Search for the cell housing the specified text and yield its [x, y] center coordinate. 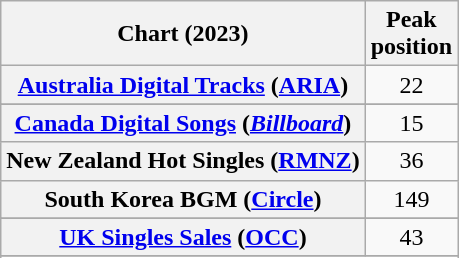
UK Singles Sales (OCC) [183, 237]
36 [411, 161]
South Korea BGM (Circle) [183, 199]
Canada Digital Songs (Billboard) [183, 123]
22 [411, 85]
149 [411, 199]
43 [411, 237]
15 [411, 123]
Chart (2023) [183, 34]
Peakposition [411, 34]
New Zealand Hot Singles (RMNZ) [183, 161]
Australia Digital Tracks (ARIA) [183, 85]
